Locate the cell with the specified text and output its (x, y) center coordinate. 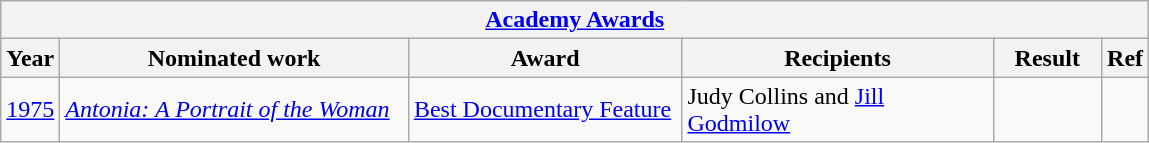
Antonia: A Portrait of the Woman (234, 110)
1975 (30, 110)
Ref (1126, 58)
Recipients (838, 58)
Nominated work (234, 58)
Judy Collins and Jill Godmilow (838, 110)
Year (30, 58)
Best Documentary Feature (545, 110)
Academy Awards (575, 20)
Result (1048, 58)
Award (545, 58)
